Return the (x, y) coordinate for the center point of the cell that contains the specified text.  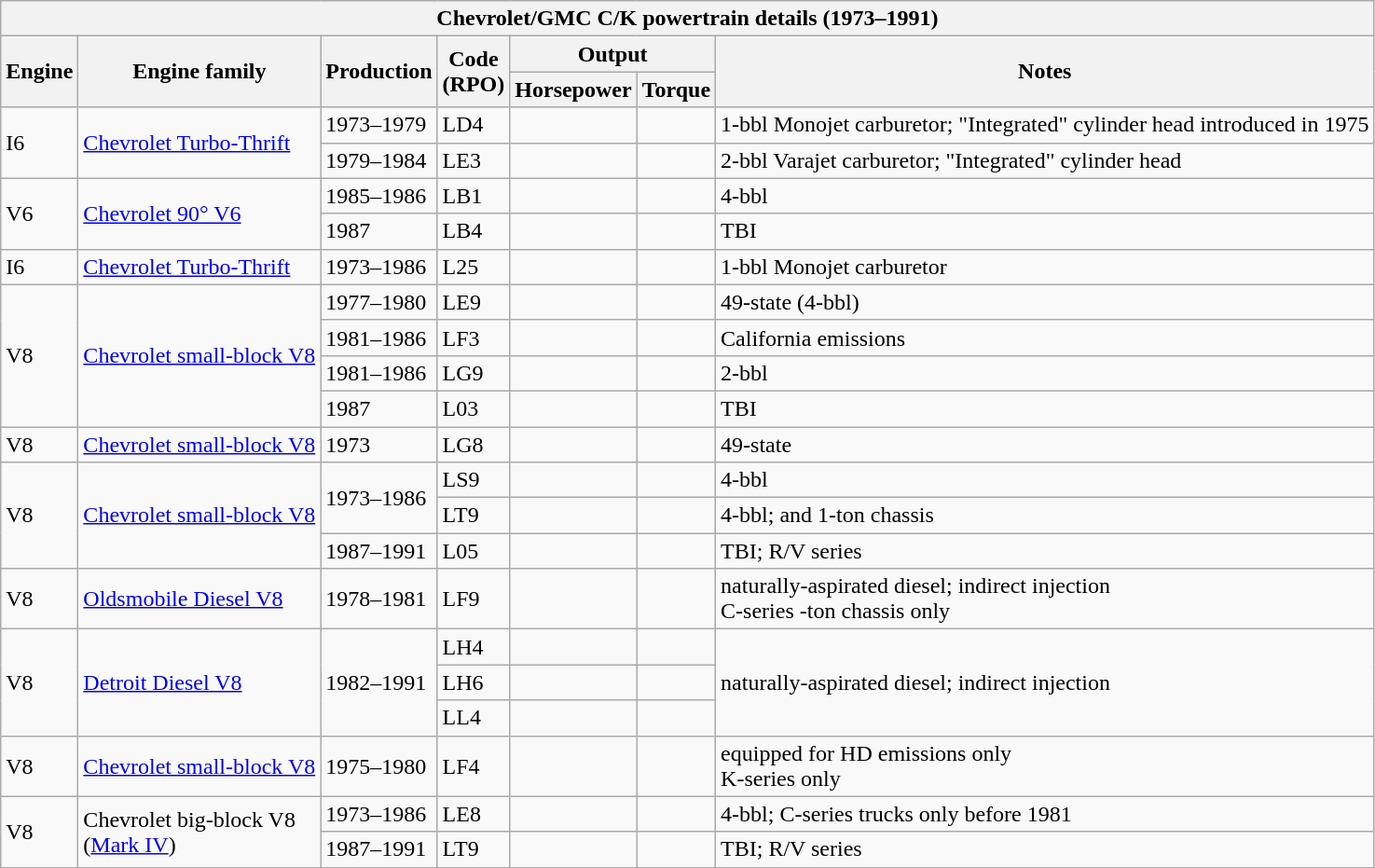
California emissions (1045, 338)
1977–1980 (378, 302)
Torque (676, 90)
2-bbl Varajet carburetor; "Integrated" cylinder head (1045, 160)
4-bbl; and 1-ton chassis (1045, 516)
LF3 (474, 338)
LE9 (474, 302)
1973–1979 (378, 125)
LE3 (474, 160)
LS9 (474, 480)
LL4 (474, 718)
LB1 (474, 196)
4-bbl; C-series trucks only before 1981 (1045, 814)
Engine (39, 72)
Chevrolet big-block V8(Mark IV) (199, 832)
2-bbl (1045, 373)
naturally-aspirated diesel; indirect injection (1045, 682)
LE8 (474, 814)
LG8 (474, 445)
Horsepower (573, 90)
1985–1986 (378, 196)
1-bbl Monojet carburetor (1045, 267)
1979–1984 (378, 160)
Engine family (199, 72)
LF4 (474, 766)
Production (378, 72)
LB4 (474, 231)
Oldsmobile Diesel V8 (199, 599)
49-state (4-bbl) (1045, 302)
LH4 (474, 647)
49-state (1045, 445)
naturally-aspirated diesel; indirect injectionC-series -ton chassis only (1045, 599)
LG9 (474, 373)
1978–1981 (378, 599)
Chevrolet/GMC C/K powertrain details (1973–1991) (688, 19)
Chevrolet 90° V6 (199, 214)
Notes (1045, 72)
LF9 (474, 599)
L05 (474, 551)
L03 (474, 408)
Code(RPO) (474, 72)
V6 (39, 214)
L25 (474, 267)
1982–1991 (378, 682)
Detroit Diesel V8 (199, 682)
1973 (378, 445)
1-bbl Monojet carburetor; "Integrated" cylinder head introduced in 1975 (1045, 125)
equipped for HD emissions onlyK-series only (1045, 766)
1975–1980 (378, 766)
LD4 (474, 125)
Output (613, 54)
LH6 (474, 682)
